For the text-containing cell, return its midpoint in (X, Y) coordinate format. 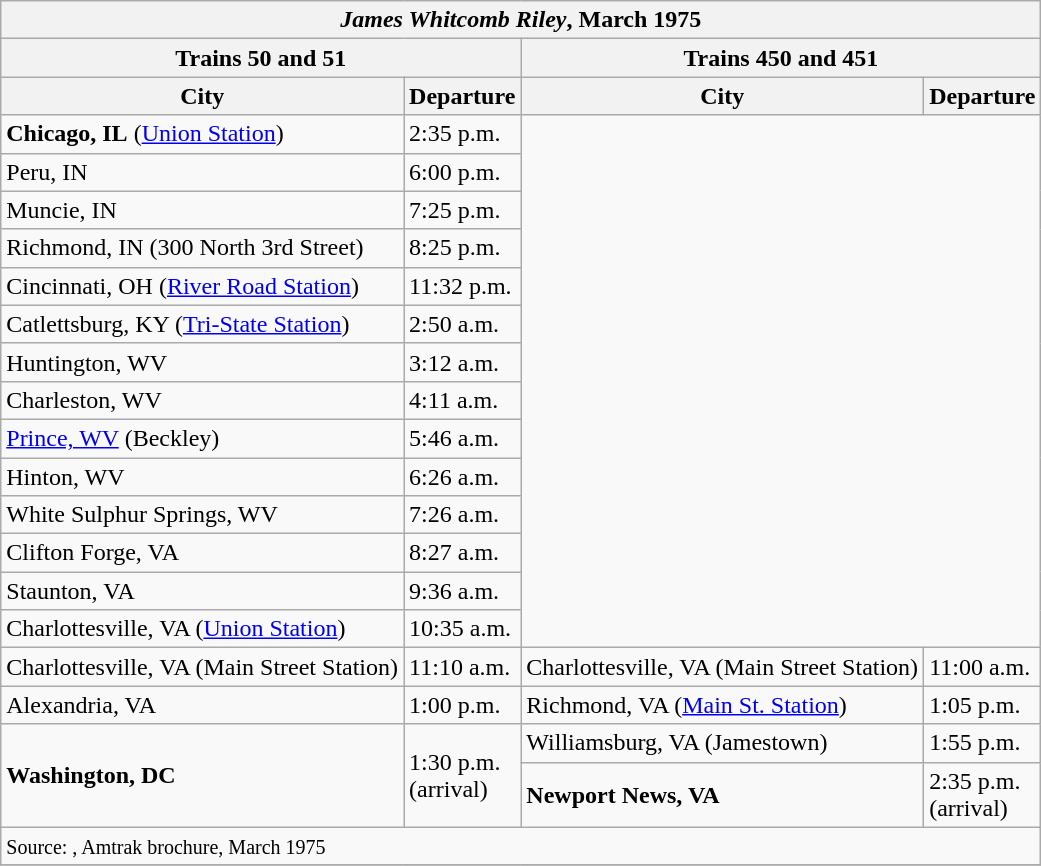
Charleston, WV (202, 400)
Clifton Forge, VA (202, 553)
Staunton, VA (202, 591)
Peru, IN (202, 172)
11:10 a.m. (462, 667)
1:05 p.m. (982, 705)
Richmond, IN (300 North 3rd Street) (202, 248)
7:26 a.m. (462, 515)
1:00 p.m. (462, 705)
Trains 450 and 451 (781, 58)
Muncie, IN (202, 210)
White Sulphur Springs, WV (202, 515)
6:00 p.m. (462, 172)
Richmond, VA (Main St. Station) (722, 705)
Alexandria, VA (202, 705)
Catlettsburg, KY (Tri-State Station) (202, 324)
11:00 a.m. (982, 667)
Trains 50 and 51 (261, 58)
Chicago, IL (Union Station) (202, 134)
8:27 a.m. (462, 553)
1:30 p.m.(arrival) (462, 776)
10:35 a.m. (462, 629)
6:26 a.m. (462, 477)
Williamsburg, VA (Jamestown) (722, 743)
3:12 a.m. (462, 362)
2:35 p.m.(arrival) (982, 794)
Hinton, WV (202, 477)
5:46 a.m. (462, 438)
11:32 p.m. (462, 286)
2:50 a.m. (462, 324)
Charlottesville, VA (Union Station) (202, 629)
7:25 p.m. (462, 210)
1:55 p.m. (982, 743)
9:36 a.m. (462, 591)
Washington, DC (202, 776)
4:11 a.m. (462, 400)
Newport News, VA (722, 794)
8:25 p.m. (462, 248)
Source: , Amtrak brochure, March 1975 (521, 846)
Cincinnati, OH (River Road Station) (202, 286)
Prince, WV (Beckley) (202, 438)
2:35 p.m. (462, 134)
James Whitcomb Riley, March 1975 (521, 20)
Huntington, WV (202, 362)
